Provide the [x, y] coordinate of the cell's center where the given text is located.  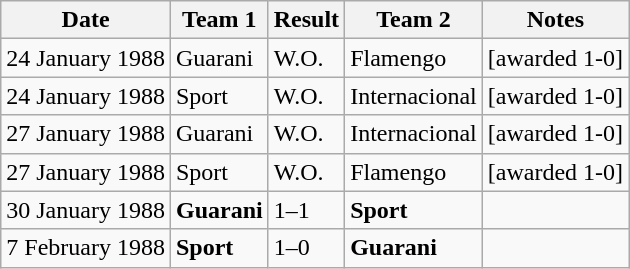
7 February 1988 [86, 248]
Date [86, 20]
1–0 [306, 248]
Result [306, 20]
30 January 1988 [86, 210]
Team 1 [219, 20]
1–1 [306, 210]
Notes [555, 20]
Team 2 [414, 20]
